Identify which cell holds the provided text, then report its [x, y] central coordinate. 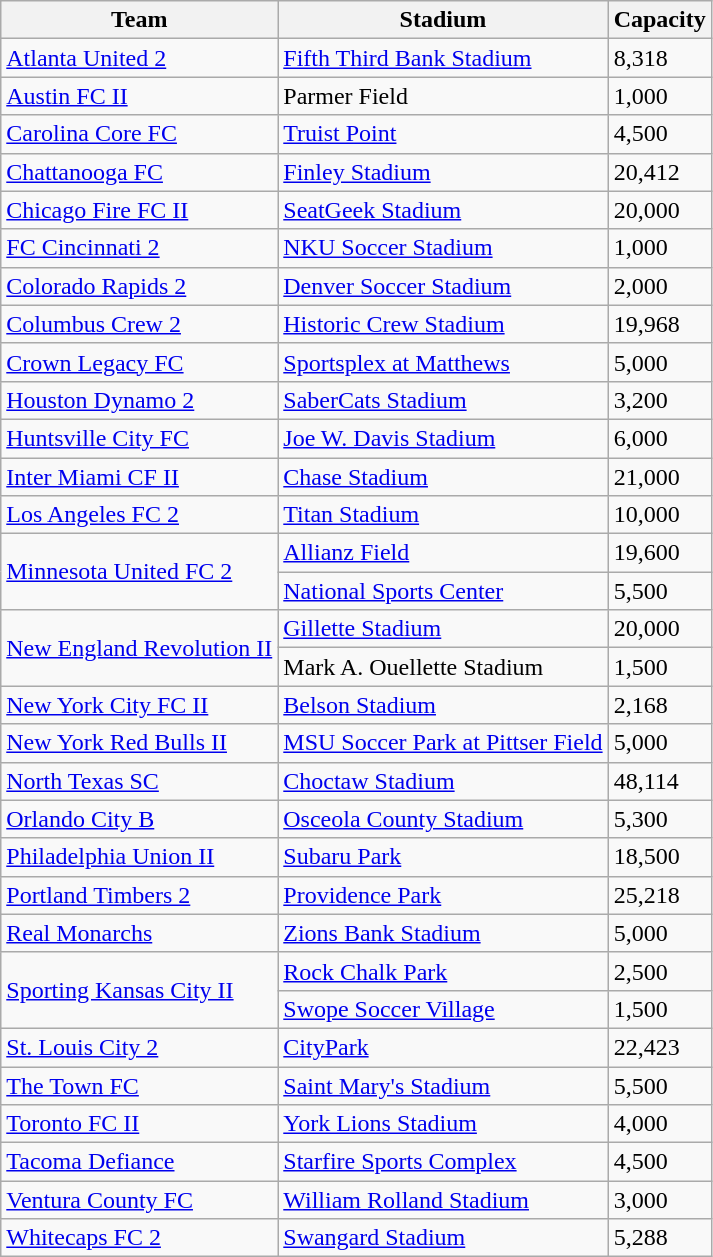
The Town FC [140, 1085]
Toronto FC II [140, 1124]
Capacity [660, 20]
2,000 [660, 286]
North Texas SC [140, 781]
Providence Park [443, 895]
Austin FC II [140, 96]
19,600 [660, 553]
CityPark [443, 1047]
Columbus Crew 2 [140, 324]
Denver Soccer Stadium [443, 286]
St. Louis City 2 [140, 1047]
MSU Soccer Park at Pittser Field [443, 743]
25,218 [660, 895]
Chicago Fire FC II [140, 210]
Carolina Core FC [140, 134]
Chattanooga FC [140, 172]
Gillette Stadium [443, 629]
SaberCats Stadium [443, 400]
8,318 [660, 58]
Los Angeles FC 2 [140, 515]
Zions Bank Stadium [443, 933]
Real Monarchs [140, 933]
Whitecaps FC 2 [140, 1238]
Starfire Sports Complex [443, 1162]
Portland Timbers 2 [140, 895]
Allianz Field [443, 553]
Parmer Field [443, 96]
Fifth Third Bank Stadium [443, 58]
48,114 [660, 781]
Crown Legacy FC [140, 362]
6,000 [660, 438]
Chase Stadium [443, 477]
Tacoma Defiance [140, 1162]
20,412 [660, 172]
York Lions Stadium [443, 1124]
Historic Crew Stadium [443, 324]
Colorado Rapids 2 [140, 286]
5,288 [660, 1238]
Team [140, 20]
19,968 [660, 324]
New York Red Bulls II [140, 743]
10,000 [660, 515]
Huntsville City FC [140, 438]
New York City FC II [140, 705]
Minnesota United FC 2 [140, 572]
4,000 [660, 1124]
3,200 [660, 400]
3,000 [660, 1200]
Rock Chalk Park [443, 971]
Saint Mary's Stadium [443, 1085]
2,500 [660, 971]
Sportsplex at Matthews [443, 362]
Inter Miami CF II [140, 477]
Belson Stadium [443, 705]
Truist Point [443, 134]
Philadelphia Union II [140, 857]
Mark A. Ouellette Stadium [443, 667]
Titan Stadium [443, 515]
Ventura County FC [140, 1200]
Swope Soccer Village [443, 1009]
Swangard Stadium [443, 1238]
SeatGeek Stadium [443, 210]
22,423 [660, 1047]
Houston Dynamo 2 [140, 400]
Orlando City B [140, 819]
Subaru Park [443, 857]
Osceola County Stadium [443, 819]
NKU Soccer Stadium [443, 248]
William Rolland Stadium [443, 1200]
New England Revolution II [140, 648]
5,300 [660, 819]
Joe W. Davis Stadium [443, 438]
Stadium [443, 20]
18,500 [660, 857]
Atlanta United 2 [140, 58]
National Sports Center [443, 591]
Finley Stadium [443, 172]
FC Cincinnati 2 [140, 248]
21,000 [660, 477]
2,168 [660, 705]
Choctaw Stadium [443, 781]
Sporting Kansas City II [140, 990]
